Provide the (x, y) coordinate of the cell's center where the given text is located.  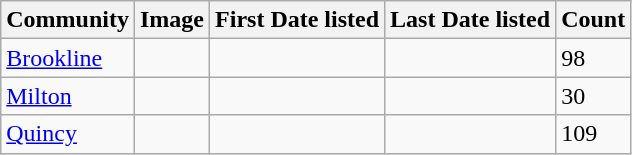
98 (594, 58)
First Date listed (298, 20)
Last Date listed (470, 20)
30 (594, 96)
Quincy (68, 134)
Brookline (68, 58)
Count (594, 20)
Image (172, 20)
109 (594, 134)
Community (68, 20)
Milton (68, 96)
